Identify which cell holds the provided text, then report its (X, Y) central coordinate. 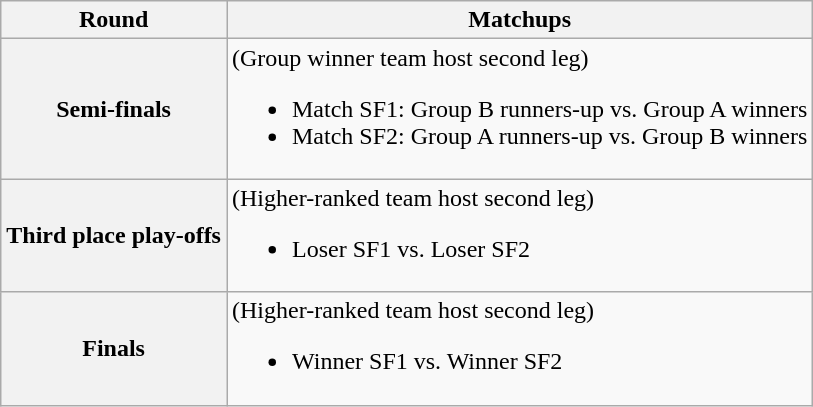
Finals (114, 348)
(Higher-ranked team host second leg)Winner SF1 vs. Winner SF2 (519, 348)
Third place play-offs (114, 236)
Round (114, 20)
(Higher-ranked team host second leg)Loser SF1 vs. Loser SF2 (519, 236)
(Group winner team host second leg) Match SF1: Group B runners-up vs. Group A winnersMatch SF2: Group A runners-up vs. Group B winners (519, 109)
Matchups (519, 20)
Semi-finals (114, 109)
